For the text-containing cell, return its midpoint in [X, Y] coordinate format. 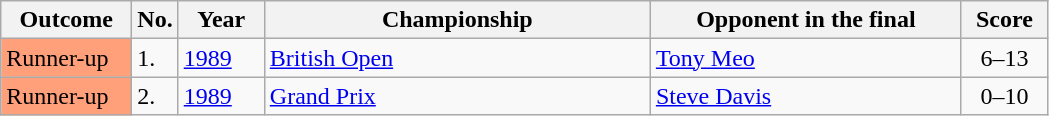
Score [1004, 20]
Outcome [66, 20]
Year [221, 20]
Opponent in the final [806, 20]
2. [155, 96]
0–10 [1004, 96]
Championship [457, 20]
6–13 [1004, 58]
British Open [457, 58]
1. [155, 58]
Steve Davis [806, 96]
Grand Prix [457, 96]
No. [155, 20]
Tony Meo [806, 58]
